Return the (x, y) coordinate for the center point of the cell that contains the specified text.  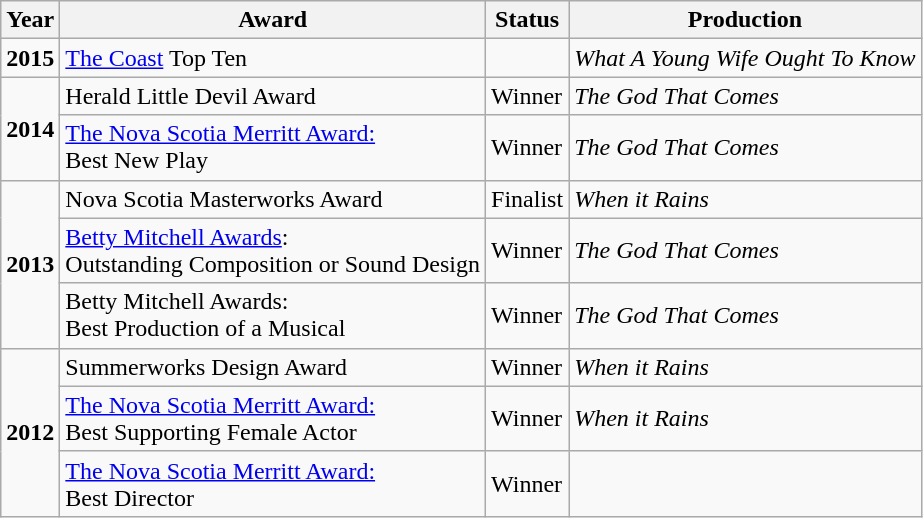
The Nova Scotia Merritt Award:Best New Play (273, 148)
Herald Little Devil Award (273, 96)
Award (273, 20)
Production (745, 20)
The Nova Scotia Merritt Award:Best Supporting Female Actor (273, 418)
2014 (30, 128)
Betty Mitchell Awards:Outstanding Composition or Sound Design (273, 250)
The Coast Top Ten (273, 58)
Year (30, 20)
2015 (30, 58)
What A Young Wife Ought To Know (745, 58)
The Nova Scotia Merritt Award:Best Director (273, 484)
Betty Mitchell Awards:Best Production of a Musical (273, 316)
Summerworks Design Award (273, 367)
Finalist (528, 199)
Status (528, 20)
2012 (30, 432)
Nova Scotia Masterworks Award (273, 199)
2013 (30, 264)
